Return (x, y) of the center of cell containing provided text 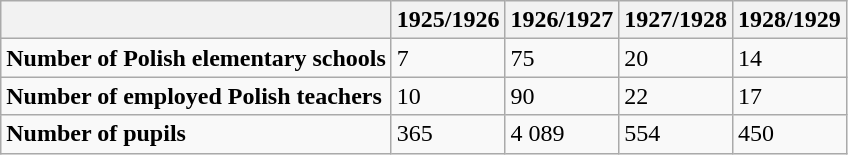
Number of employed Polish teachers (196, 96)
90 (562, 96)
Number of pupils (196, 134)
450 (790, 134)
1926/1927 (562, 20)
10 (448, 96)
Number of Polish elementary schools (196, 58)
75 (562, 58)
22 (676, 96)
20 (676, 58)
17 (790, 96)
4 089 (562, 134)
1927/1928 (676, 20)
365 (448, 134)
1928/1929 (790, 20)
554 (676, 134)
7 (448, 58)
14 (790, 58)
1925/1926 (448, 20)
